Provide the [X, Y] coordinate of the cell's center where the given text is located.  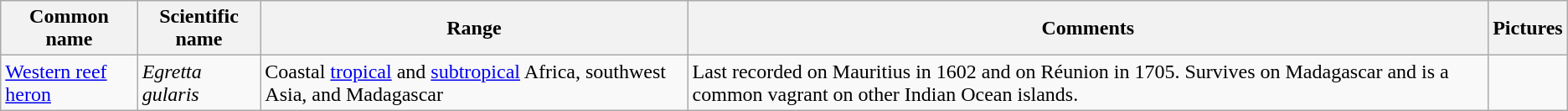
Comments [1088, 29]
Range [474, 29]
Last recorded on Mauritius in 1602 and on Réunion in 1705. Survives on Madagascar and is a common vagrant on other Indian Ocean islands. [1088, 82]
Scientific name [199, 29]
Pictures [1528, 29]
Coastal tropical and subtropical Africa, southwest Asia, and Madagascar [474, 82]
Western reef heron [69, 82]
Egretta gularis [199, 82]
Common name [69, 29]
